Search for the cell housing the specified text and yield its [x, y] center coordinate. 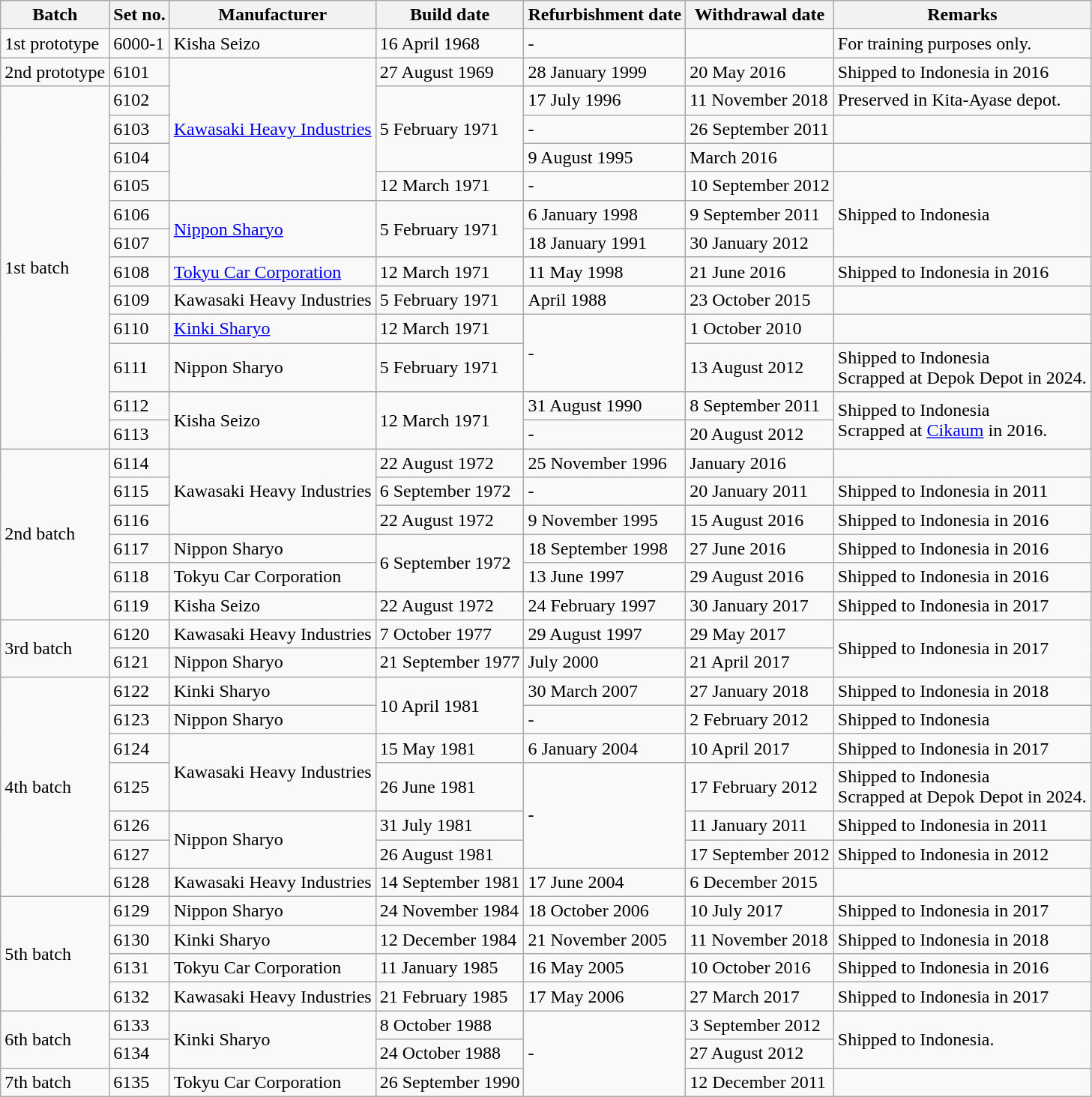
For training purposes only. [962, 43]
6104 [139, 157]
17 September 2012 [760, 853]
6103 [139, 129]
20 August 2012 [760, 435]
10 September 2012 [760, 186]
27 August 1969 [450, 72]
Shipped to IndonesiaScrapped at Cikaum in 2016. [962, 420]
13 June 1997 [605, 577]
30 January 2012 [760, 243]
Refurbishment date [605, 15]
26 September 1990 [450, 1082]
20 January 2011 [760, 492]
6134 [139, 1054]
25 November 1996 [605, 463]
6116 [139, 520]
Batch [55, 15]
31 July 1981 [450, 825]
Withdrawal date [760, 15]
18 January 1991 [605, 243]
6 January 1998 [605, 214]
6123 [139, 719]
27 June 2016 [760, 548]
6109 [139, 300]
6135 [139, 1082]
6127 [139, 853]
6118 [139, 577]
9 August 1995 [605, 157]
1st prototype [55, 43]
6105 [139, 186]
15 May 1981 [450, 748]
21 February 1985 [450, 997]
10 April 1981 [450, 705]
14 September 1981 [450, 883]
27 January 2018 [760, 691]
6128 [139, 883]
30 January 2017 [760, 605]
6113 [139, 435]
6119 [139, 605]
27 March 2017 [760, 997]
6108 [139, 271]
3rd batch [55, 648]
6th batch [55, 1039]
6000-1 [139, 43]
31 August 1990 [605, 406]
1st batch [55, 268]
7th batch [55, 1082]
6112 [139, 406]
20 May 2016 [760, 72]
26 August 1981 [450, 853]
9 November 1995 [605, 520]
6125 [139, 787]
17 June 2004 [605, 883]
Shipped to Indonesia. [962, 1039]
9 September 2011 [760, 214]
17 July 1996 [605, 100]
21 November 2005 [605, 940]
21 June 2016 [760, 271]
2nd prototype [55, 72]
26 June 1981 [450, 787]
21 April 2017 [760, 662]
6129 [139, 911]
July 2000 [605, 662]
27 August 2012 [760, 1054]
6115 [139, 492]
6111 [139, 367]
24 October 1988 [450, 1054]
24 November 1984 [450, 911]
6 December 2015 [760, 883]
30 March 2007 [605, 691]
6124 [139, 748]
5th batch [55, 954]
6107 [139, 243]
2nd batch [55, 534]
17 February 2012 [760, 787]
18 October 2006 [605, 911]
Remarks [962, 15]
6114 [139, 463]
18 September 1998 [605, 548]
6126 [139, 825]
29 May 2017 [760, 634]
29 August 2016 [760, 577]
10 October 2016 [760, 968]
1 October 2010 [760, 328]
6132 [139, 997]
8 September 2011 [760, 406]
28 January 1999 [605, 72]
8 October 1988 [450, 1025]
29 August 1997 [605, 634]
3 September 2012 [760, 1025]
6106 [139, 214]
16 May 2005 [605, 968]
21 September 1977 [450, 662]
12 December 1984 [450, 940]
10 July 2017 [760, 911]
January 2016 [760, 463]
17 May 2006 [605, 997]
12 December 2011 [760, 1082]
6120 [139, 634]
Set no. [139, 15]
4th batch [55, 787]
24 February 1997 [605, 605]
10 April 2017 [760, 748]
11 January 1985 [450, 968]
11 January 2011 [760, 825]
6 January 2004 [605, 748]
Build date [450, 15]
6117 [139, 548]
Manufacturer [273, 15]
6133 [139, 1025]
6131 [139, 968]
6121 [139, 662]
16 April 1968 [450, 43]
6101 [139, 72]
Shipped to Indonesia in 2012 [962, 853]
15 August 2016 [760, 520]
6122 [139, 691]
6130 [139, 940]
6110 [139, 328]
7 October 1977 [450, 634]
6102 [139, 100]
2 February 2012 [760, 719]
March 2016 [760, 157]
26 September 2011 [760, 129]
11 May 1998 [605, 271]
April 1988 [605, 300]
23 October 2015 [760, 300]
Preserved in Kita-Ayase depot. [962, 100]
13 August 2012 [760, 367]
